Locate the cell with the specified text and output its [X, Y] center coordinate. 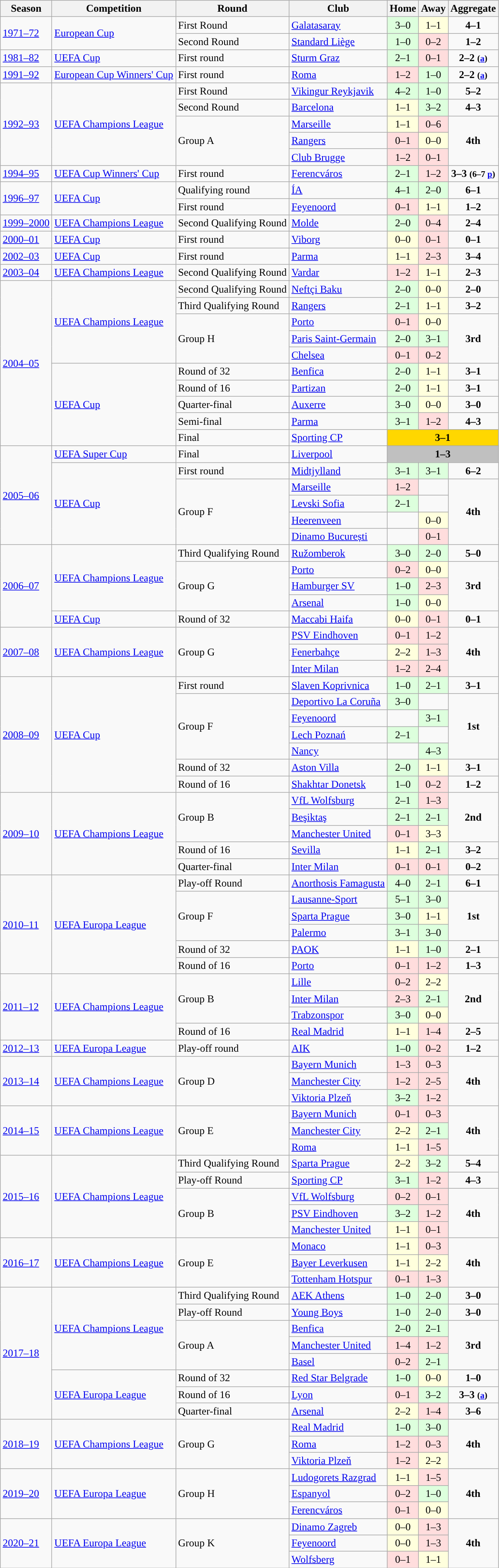
Away [434, 9]
Ludogorets Razgrad [338, 1477]
Deportivo La Coruña [338, 701]
Club [338, 9]
2005–06 [26, 495]
Aggregate [473, 9]
0–4 [434, 223]
Season [26, 9]
European Cup Winners' Cup [114, 75]
Anorthosis Famagusta [338, 883]
Vikingur Reykjavik [338, 91]
Ružomberok [338, 553]
Heerenveen [338, 520]
3–4 [473, 256]
1971–72 [26, 33]
Group D [232, 1081]
Bayer Leverkusen [338, 1263]
Levski Sofia [338, 504]
2020–21 [26, 1543]
2003–04 [26, 273]
UEFA Cup Winners' Cup [114, 173]
0–6 [434, 124]
Slaven Koprivnica [338, 685]
Red Star Belgrade [338, 1378]
2014–15 [26, 1131]
2006–07 [26, 586]
Young Boys [338, 1312]
2008–09 [26, 734]
Partizan [338, 388]
2018–19 [26, 1444]
2007–08 [26, 652]
Shakhtar Donetsk [338, 784]
Nancy [338, 751]
Competition [114, 9]
2011–12 [26, 1007]
UEFA Super Cup [114, 454]
PAOK [338, 949]
Dinamo Zagreb [338, 1526]
1994–95 [26, 173]
3–3 [434, 834]
Lyon [338, 1395]
Tottenham Hotspur [338, 1279]
6–2 [473, 470]
1992–93 [26, 124]
1996–97 [26, 198]
Qualifying round [232, 190]
European Cup [114, 33]
Lille [338, 982]
3–3 (6–7 p) [473, 173]
5–1 [403, 900]
2002–03 [26, 256]
Club Brugge [338, 157]
Palermo [338, 932]
Round [232, 9]
Dinamo București [338, 537]
3–3 (a) [473, 1395]
AIK [338, 1048]
Lech Poznań [338, 735]
Sturm Graz [338, 58]
Aston Villa [338, 768]
5–0 [473, 553]
2012–13 [26, 1048]
Standard Liège [338, 42]
2004–05 [26, 363]
Wolfsberg [338, 1560]
Beşiktaş [338, 817]
5–2 [473, 91]
Fenerbahçe [338, 652]
Lausanne-Sport [338, 900]
AEK Athens [338, 1296]
4–0 [403, 883]
Trabzonspor [338, 1015]
Viborg [338, 240]
2009–10 [26, 834]
ÍA [338, 190]
Galatasaray [338, 25]
Home [403, 9]
Neftçi Baku [338, 289]
2013–14 [26, 1081]
Hamburger SV [338, 586]
1981–82 [26, 58]
2010–11 [26, 924]
3–6 [473, 1411]
Play-off round [232, 1048]
Sevilla [338, 850]
Paris Saint-Germain [338, 339]
Chelsea [338, 355]
2019–20 [26, 1493]
2016–17 [26, 1262]
1991–92 [26, 75]
5–4 [473, 1164]
2017–18 [26, 1353]
Midtjylland [338, 470]
Espanyol [338, 1493]
4–2 [403, 91]
Auxerre [338, 404]
Monaco [338, 1246]
Group K [232, 1543]
Barcelona [338, 108]
Vardar [338, 273]
1999–2000 [26, 223]
2000–01 [26, 240]
Maccabi Haifa [338, 619]
Liverpool [338, 454]
Molde [338, 223]
Semi-final [232, 421]
Basel [338, 1362]
2015–16 [26, 1196]
